Output the [x, y] coordinate of the center of the cell containing the given text.  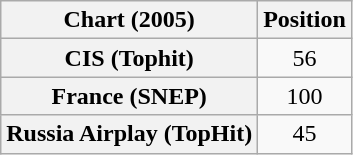
45 [305, 134]
Russia Airplay (TopHit) [130, 134]
CIS (Tophit) [130, 58]
100 [305, 96]
56 [305, 58]
Chart (2005) [130, 20]
Position [305, 20]
France (SNEP) [130, 96]
